Extract the [X, Y] coordinate from the center of the cell holding the provided text.  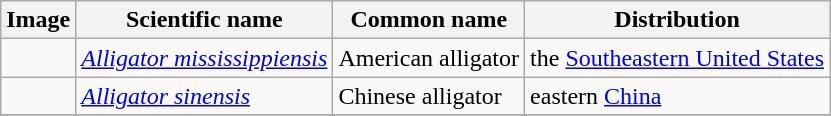
Distribution [678, 20]
Alligator sinensis [204, 96]
eastern China [678, 96]
American alligator [429, 58]
Chinese alligator [429, 96]
Common name [429, 20]
Scientific name [204, 20]
Alligator mississippiensis [204, 58]
the Southeastern United States [678, 58]
Image [38, 20]
